Locate the cell with the specified text and output its (x, y) center coordinate. 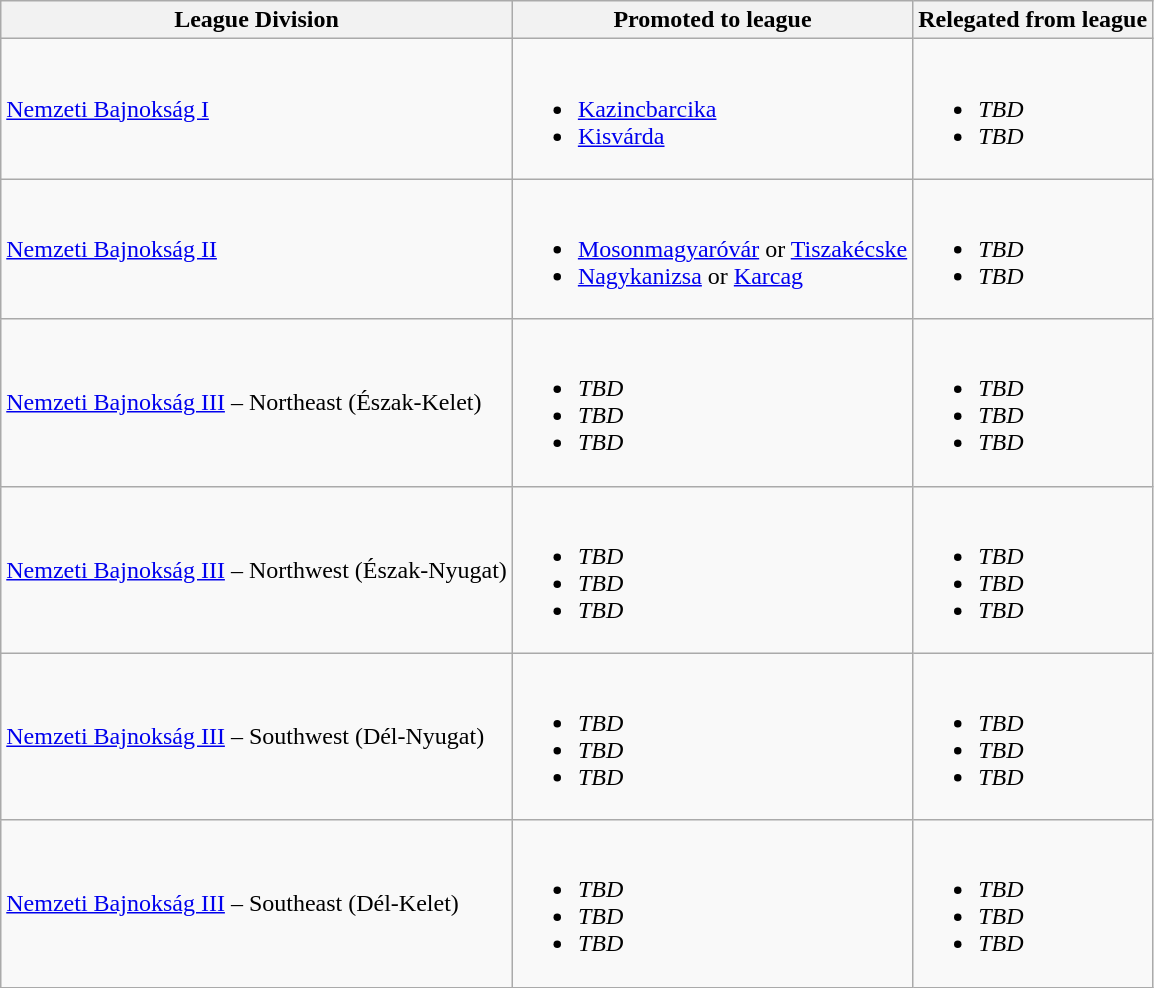
Nemzeti Bajnokság III – Northeast (Észak-Kelet) (257, 402)
Kazincbarcika Kisvárda (712, 109)
Nemzeti Bajnokság I (257, 109)
Nemzeti Bajnokság III – Southwest (Dél-Nyugat) (257, 736)
Nemzeti Bajnokság III – Northwest (Észak-Nyugat) (257, 570)
Mosonmagyaróvár or Tiszakécske Nagykanizsa or Karcag (712, 249)
Nemzeti Bajnokság II (257, 249)
Nemzeti Bajnokság III – Southeast (Dél-Kelet) (257, 904)
Relegated from league (1033, 20)
Promoted to league (712, 20)
League Division (257, 20)
